For the text-containing cell, return its midpoint in [x, y] coordinate format. 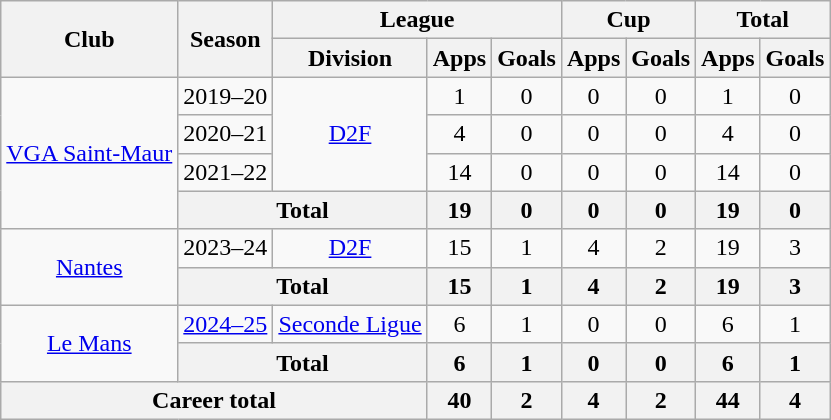
2024–25 [226, 324]
Career total [214, 400]
2023–24 [226, 248]
VGA Saint-Maur [90, 153]
40 [459, 400]
2021–22 [226, 172]
Division [350, 58]
Nantes [90, 267]
Club [90, 39]
44 [728, 400]
Le Mans [90, 343]
Seconde Ligue [350, 324]
Season [226, 39]
Cup [628, 20]
2020–21 [226, 134]
2019–20 [226, 96]
League [418, 20]
